Scan for the cell matching the given text and deliver its [X, Y] coordinate at center. 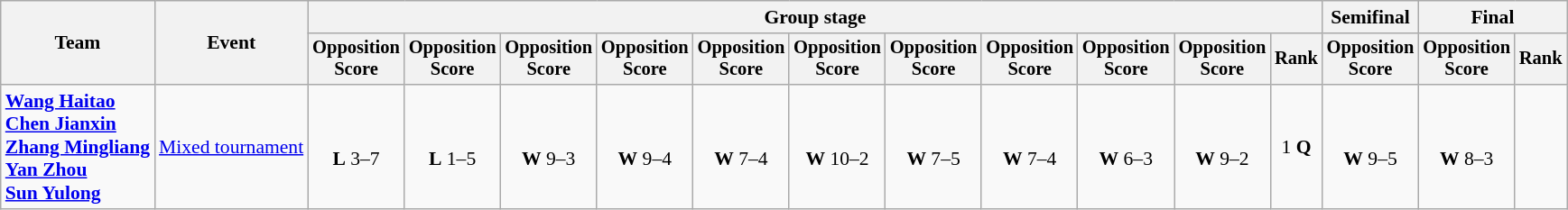
W 6–3 [1127, 147]
W 9–2 [1222, 147]
W 7–5 [933, 147]
Final [1492, 17]
Semifinal [1370, 17]
Mixed tournament [231, 147]
L 3–7 [356, 147]
1 Q [1296, 147]
W 9–3 [549, 147]
Wang HaitaoChen JianxinZhang MingliangYan ZhouSun Yulong [78, 147]
Event [231, 43]
Team [78, 43]
W 10–2 [838, 147]
W 8–3 [1466, 147]
W 9–4 [645, 147]
W 9–5 [1370, 147]
Group stage [815, 17]
L 1–5 [453, 147]
